Locate the cell with the specified text and output its [x, y] center coordinate. 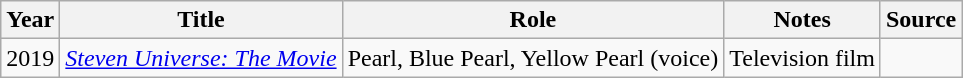
Title [201, 20]
Pearl, Blue Pearl, Yellow Pearl (voice) [533, 58]
Television film [802, 58]
2019 [30, 58]
Steven Universe: The Movie [201, 58]
Role [533, 20]
Year [30, 20]
Source [920, 20]
Notes [802, 20]
